Search for the cell housing the specified text and yield its [x, y] center coordinate. 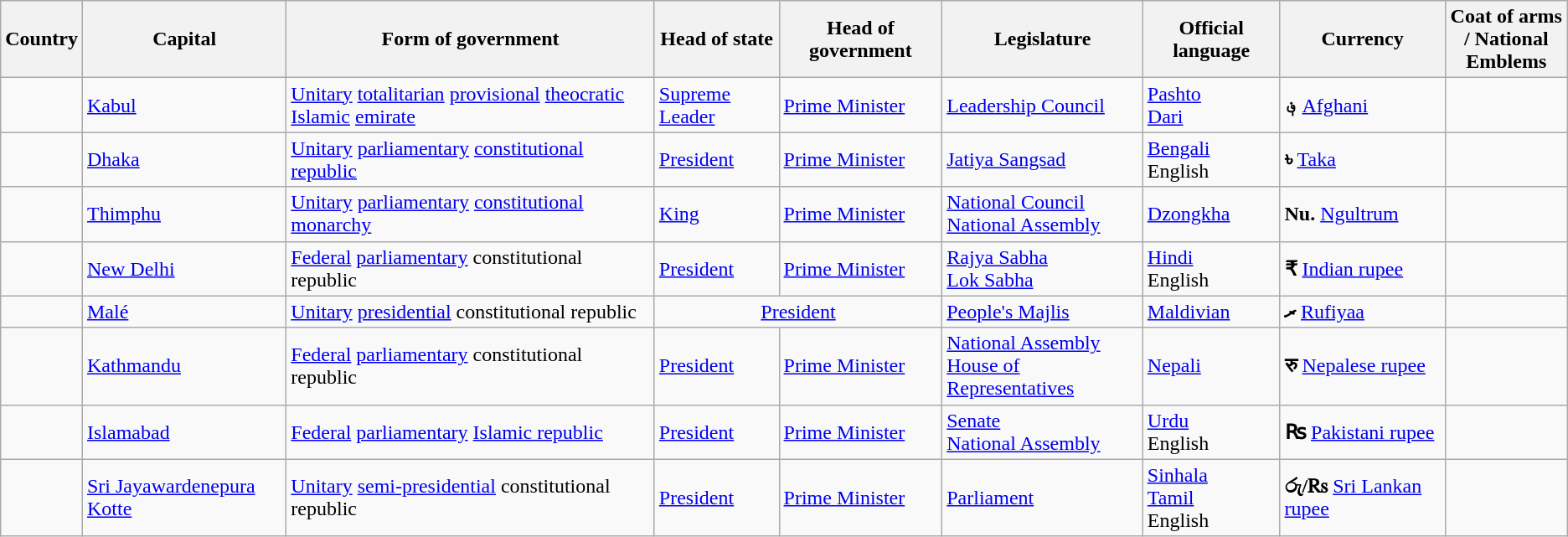
Unitary presidential constitutional republic [471, 312]
ރ Rufiyaa [1362, 312]
Unitary totalitarian provisional theocratic Islamic emirate [471, 106]
Sri Jayawardenepura Kotte [184, 498]
National CouncilNational Assembly [1043, 214]
Unitary parliamentary constitutional monarchy [471, 214]
Jatiya Sangsad [1043, 159]
Malé [184, 312]
Head of government [861, 39]
Thimphu [184, 214]
Legislature [1043, 39]
Islamabad [184, 432]
Currency [1362, 39]
Maldivian [1211, 312]
People's Majlis [1043, 312]
SenateNational Assembly [1043, 432]
₹ Indian rupee [1362, 268]
Form of government [471, 39]
Nepali [1211, 366]
Federal parliamentary Islamic republic [471, 432]
Official language [1211, 39]
King [717, 214]
Kabul [184, 106]
National AssemblyHouse of Representatives [1043, 366]
Unitary semi-presidential constitutional republic [471, 498]
Dhaka [184, 159]
Capital [184, 39]
UrduEnglish [1211, 432]
Kathmandu [184, 366]
रु Nepalese rupee [1362, 366]
HindiEnglish [1211, 268]
New Delhi [184, 268]
Nu. Ngultrum [1362, 214]
Rajya SabhaLok Sabha [1043, 268]
Unitary parliamentary constitutional republic [471, 159]
Country [42, 39]
Head of state [717, 39]
Parliament [1043, 498]
SinhalaTamilEnglish [1211, 498]
Dzongkha [1211, 214]
BengaliEnglish [1211, 159]
؋ Afghani [1362, 106]
Leadership Council [1043, 106]
৳ Taka [1362, 159]
Coat of arms / National Emblems [1506, 39]
රු/₨ Sri Lankan rupee [1362, 498]
Supreme Leader [717, 106]
PashtoDari [1211, 106]
₨ Pakistani rupee [1362, 432]
